Return the (x, y) coordinate for the center point of the cell that contains the specified text.  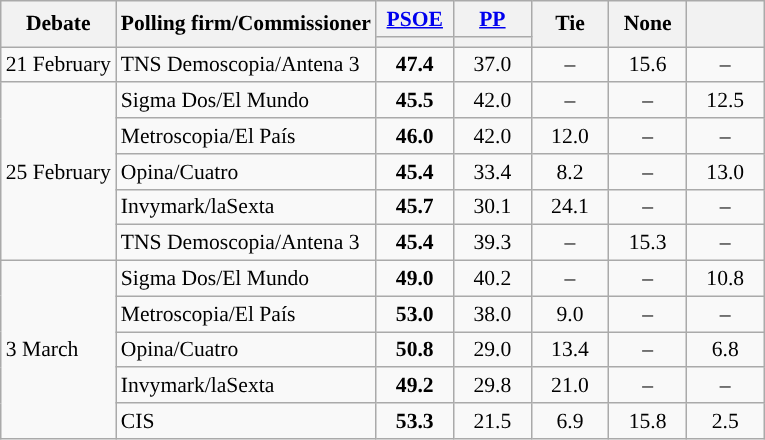
21.5 (493, 421)
8.2 (570, 172)
10.8 (725, 279)
15.6 (648, 65)
50.8 (415, 350)
Tie (570, 24)
29.0 (493, 350)
46.0 (415, 136)
6.9 (570, 421)
49.2 (415, 386)
15.8 (648, 421)
PP (493, 19)
25 February (58, 172)
37.0 (493, 65)
PSOE (415, 19)
30.1 (493, 207)
15.3 (648, 243)
21.0 (570, 386)
53.0 (415, 314)
49.0 (415, 279)
CIS (246, 421)
45.7 (415, 207)
39.3 (493, 243)
12.5 (725, 101)
33.4 (493, 172)
53.3 (415, 421)
3 March (58, 350)
2.5 (725, 421)
13.0 (725, 172)
21 February (58, 65)
9.0 (570, 314)
Debate (58, 24)
None (648, 24)
6.8 (725, 350)
13.4 (570, 350)
45.5 (415, 101)
38.0 (493, 314)
24.1 (570, 207)
47.4 (415, 65)
12.0 (570, 136)
40.2 (493, 279)
Polling firm/Commissioner (246, 24)
29.8 (493, 386)
